Pinpoint the cell where the given text exists, returning its (x, y) midpoint coordinate. 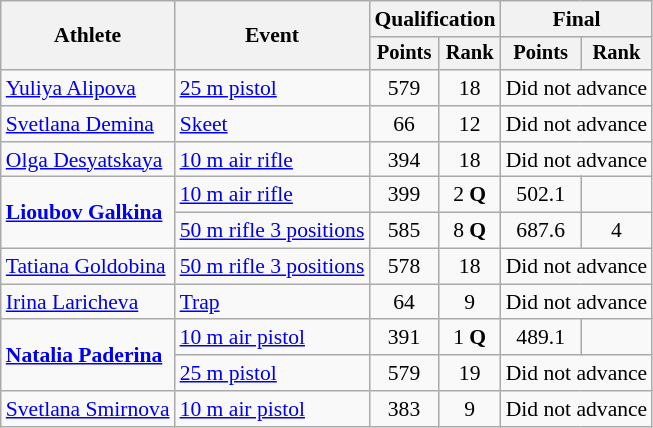
4 (617, 231)
Skeet (272, 124)
Trap (272, 302)
12 (470, 124)
578 (404, 267)
Svetlana Smirnova (88, 409)
Yuliya Alipova (88, 88)
Svetlana Demina (88, 124)
64 (404, 302)
19 (470, 373)
Athlete (88, 36)
585 (404, 231)
Tatiana Goldobina (88, 267)
399 (404, 195)
Natalia Paderina (88, 356)
8 Q (470, 231)
Qualification (434, 19)
Lioubov Galkina (88, 212)
Event (272, 36)
687.6 (541, 231)
394 (404, 160)
Irina Laricheva (88, 302)
66 (404, 124)
2 Q (470, 195)
502.1 (541, 195)
489.1 (541, 338)
383 (404, 409)
Final (577, 19)
391 (404, 338)
Olga Desyatskaya (88, 160)
1 Q (470, 338)
